Locate the cell with the specified text and output its [x, y] center coordinate. 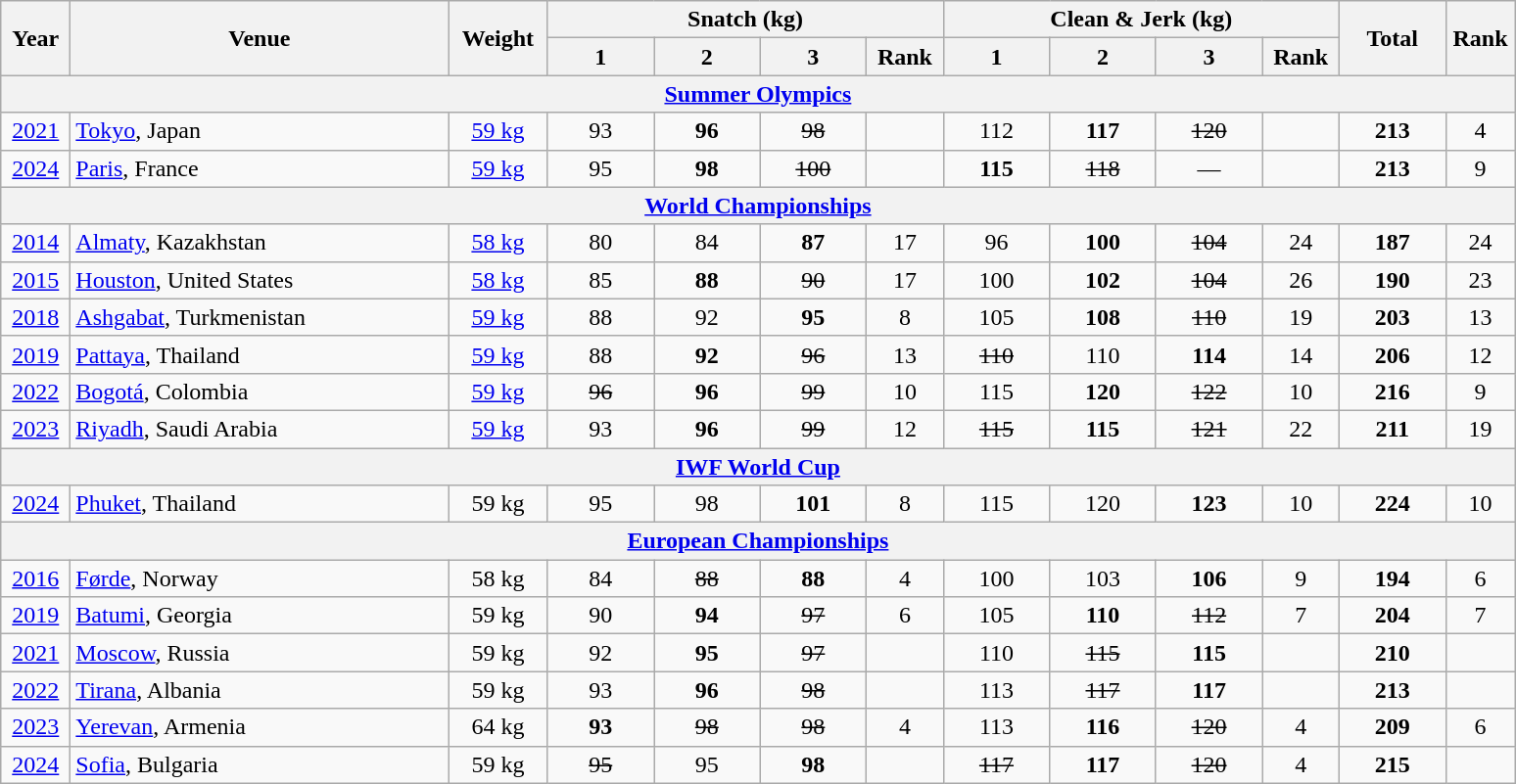
123 [1208, 504]
Tirana, Albania [260, 690]
IWF World Cup [758, 467]
94 [707, 616]
14 [1301, 354]
Total [1393, 38]
114 [1208, 354]
Førde, Norway [260, 578]
Almaty, Kazakhstan [260, 243]
Ashgabat, Turkmenistan [260, 317]
190 [1393, 280]
204 [1393, 616]
Summer Olympics [758, 94]
2018 [35, 317]
Phuket, Thailand [260, 504]
187 [1393, 243]
Tokyo, Japan [260, 131]
106 [1208, 578]
85 [601, 280]
116 [1103, 727]
Batumi, Georgia [260, 616]
215 [1393, 764]
224 [1393, 504]
206 [1393, 354]
2014 [35, 243]
26 [1301, 280]
European Championships [758, 541]
210 [1393, 653]
22 [1301, 429]
2016 [35, 578]
80 [601, 243]
64 kg [497, 727]
Moscow, Russia [260, 653]
211 [1393, 429]
Riyadh, Saudi Arabia [260, 429]
Houston, United States [260, 280]
Paris, France [260, 168]
87 [813, 243]
122 [1208, 392]
23 [1481, 280]
Venue [260, 38]
101 [813, 504]
216 [1393, 392]
2015 [35, 280]
103 [1103, 578]
World Championships [758, 206]
194 [1393, 578]
Snatch (kg) [745, 20]
203 [1393, 317]
108 [1103, 317]
Yerevan, Armenia [260, 727]
118 [1103, 168]
102 [1103, 280]
Bogotá, Colombia [260, 392]
Clean & Jerk (kg) [1141, 20]
Weight [497, 38]
Pattaya, Thailand [260, 354]
Year [35, 38]
121 [1208, 429]
— [1208, 168]
209 [1393, 727]
Sofia, Bulgaria [260, 764]
